Output the [x, y] coordinate of the center of the cell containing the given text.  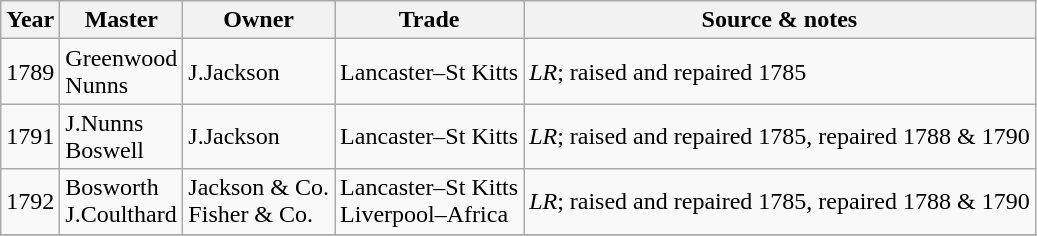
Jackson & Co.Fisher & Co. [259, 202]
Lancaster–St KittsLiverpool–Africa [430, 202]
Trade [430, 20]
1792 [30, 202]
1791 [30, 136]
GreenwoodNunns [122, 72]
Year [30, 20]
Source & notes [780, 20]
Master [122, 20]
LR; raised and repaired 1785 [780, 72]
1789 [30, 72]
J.NunnsBoswell [122, 136]
Owner [259, 20]
BosworthJ.Coulthard [122, 202]
